Pinpoint the cell where the given text exists, returning its [X, Y] midpoint coordinate. 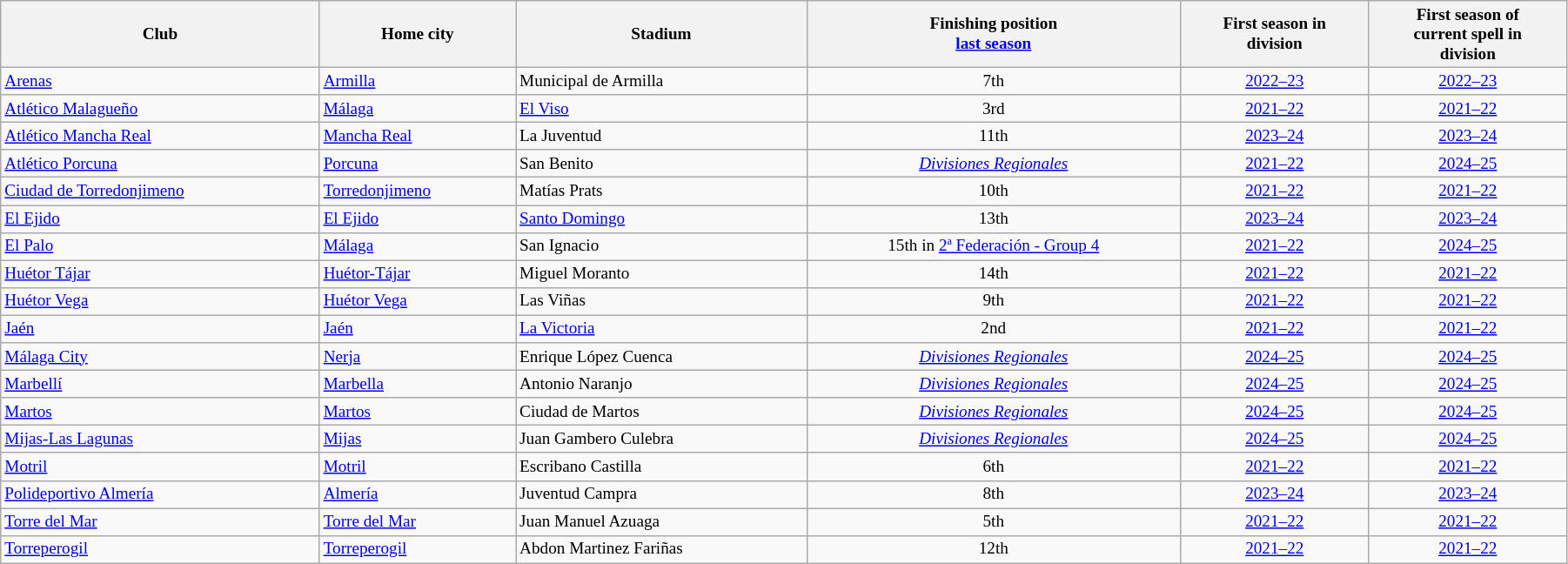
Abdon Martinez Fariñas [661, 549]
Home city [418, 35]
10th [994, 191]
Nerja [418, 357]
13th [994, 218]
Municipal de Armilla [661, 81]
14th [994, 274]
12th [994, 549]
Atlético Porcuna [160, 164]
Juan Gambero Culebra [661, 440]
Mancha Real [418, 136]
Almería [418, 494]
First season indivision [1274, 35]
Stadium [661, 35]
Huétor-Tájar [418, 274]
Miguel Moranto [661, 274]
Marbellí [160, 384]
Antonio Naranjo [661, 384]
9th [994, 301]
Mijas [418, 440]
Atlético Malagueño [160, 109]
Mijas-Las Lagunas [160, 440]
7th [994, 81]
San Ignacio [661, 246]
San Benito [661, 164]
La Juventud [661, 136]
3rd [994, 109]
Huétor Tájar [160, 274]
El Viso [661, 109]
Escribano Castilla [661, 467]
Marbella [418, 384]
5th [994, 521]
Armilla [418, 81]
Santo Domingo [661, 218]
Las Viñas [661, 301]
Ciudad de Torredonjimeno [160, 191]
Porcuna [418, 164]
6th [994, 467]
Juan Manuel Azuaga [661, 521]
First season ofcurrent spell in division [1467, 35]
Polideportivo Almería [160, 494]
La Victoria [661, 329]
Club [160, 35]
8th [994, 494]
11th [994, 136]
Atlético Mancha Real [160, 136]
Arenas [160, 81]
Matías Prats [661, 191]
Ciudad de Martos [661, 412]
2nd [994, 329]
Málaga City [160, 357]
Juventud Campra [661, 494]
Finishing positionlast season [994, 35]
El Palo [160, 246]
15th in 2ª Federación - Group 4 [994, 246]
Enrique López Cuenca [661, 357]
Torredonjimeno [418, 191]
